Detect which cell encompasses the target text, then output its [x, y] center coordinate. 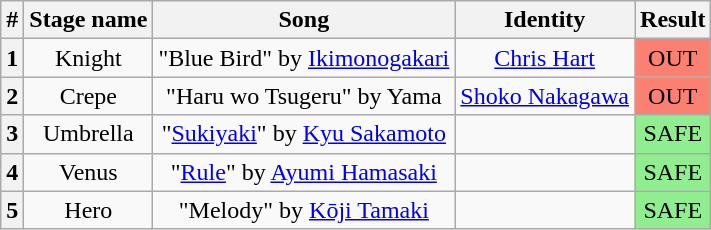
1 [12, 58]
Hero [88, 210]
"Haru wo Tsugeru" by Yama [304, 96]
Knight [88, 58]
2 [12, 96]
3 [12, 134]
"Blue Bird" by Ikimonogakari [304, 58]
Identity [545, 20]
Stage name [88, 20]
"Melody" by Kōji Tamaki [304, 210]
"Sukiyaki" by Kyu Sakamoto [304, 134]
# [12, 20]
Chris Hart [545, 58]
Crepe [88, 96]
Umbrella [88, 134]
"Rule" by Ayumi Hamasaki [304, 172]
Shoko Nakagawa [545, 96]
Song [304, 20]
Venus [88, 172]
5 [12, 210]
Result [673, 20]
4 [12, 172]
